From the cell containing the given text, extract its center point as (X, Y) coordinate. 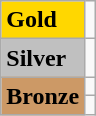
Bronze (43, 96)
Silver (43, 58)
Gold (43, 20)
